For the text-containing cell, return its midpoint in [X, Y] coordinate format. 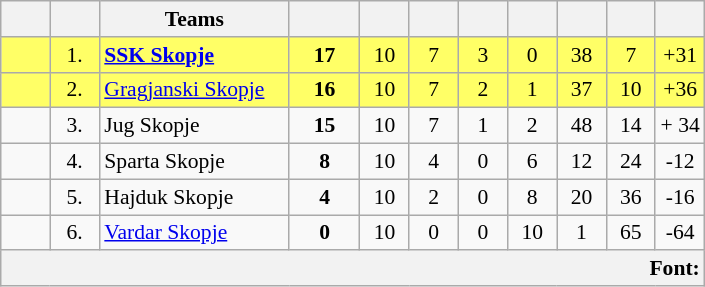
15 [324, 126]
Font: [353, 269]
37 [582, 90]
6. [74, 233]
48 [582, 126]
-16 [680, 197]
12 [582, 162]
Sparta Skopje [194, 162]
4. [74, 162]
-64 [680, 233]
Hajduk Skopje [194, 197]
-12 [680, 162]
17 [324, 55]
24 [630, 162]
38 [582, 55]
Jug Skopje [194, 126]
20 [582, 197]
16 [324, 90]
14 [630, 126]
Teams [194, 19]
3. [74, 126]
2. [74, 90]
+36 [680, 90]
Gragjanski Skopje [194, 90]
1. [74, 55]
6 [532, 162]
36 [630, 197]
3 [482, 55]
+31 [680, 55]
5. [74, 197]
Vardar Skopje [194, 233]
SSK Skopje [194, 55]
65 [630, 233]
+ 34 [680, 126]
